From the cell containing the given text, extract its center point as (x, y) coordinate. 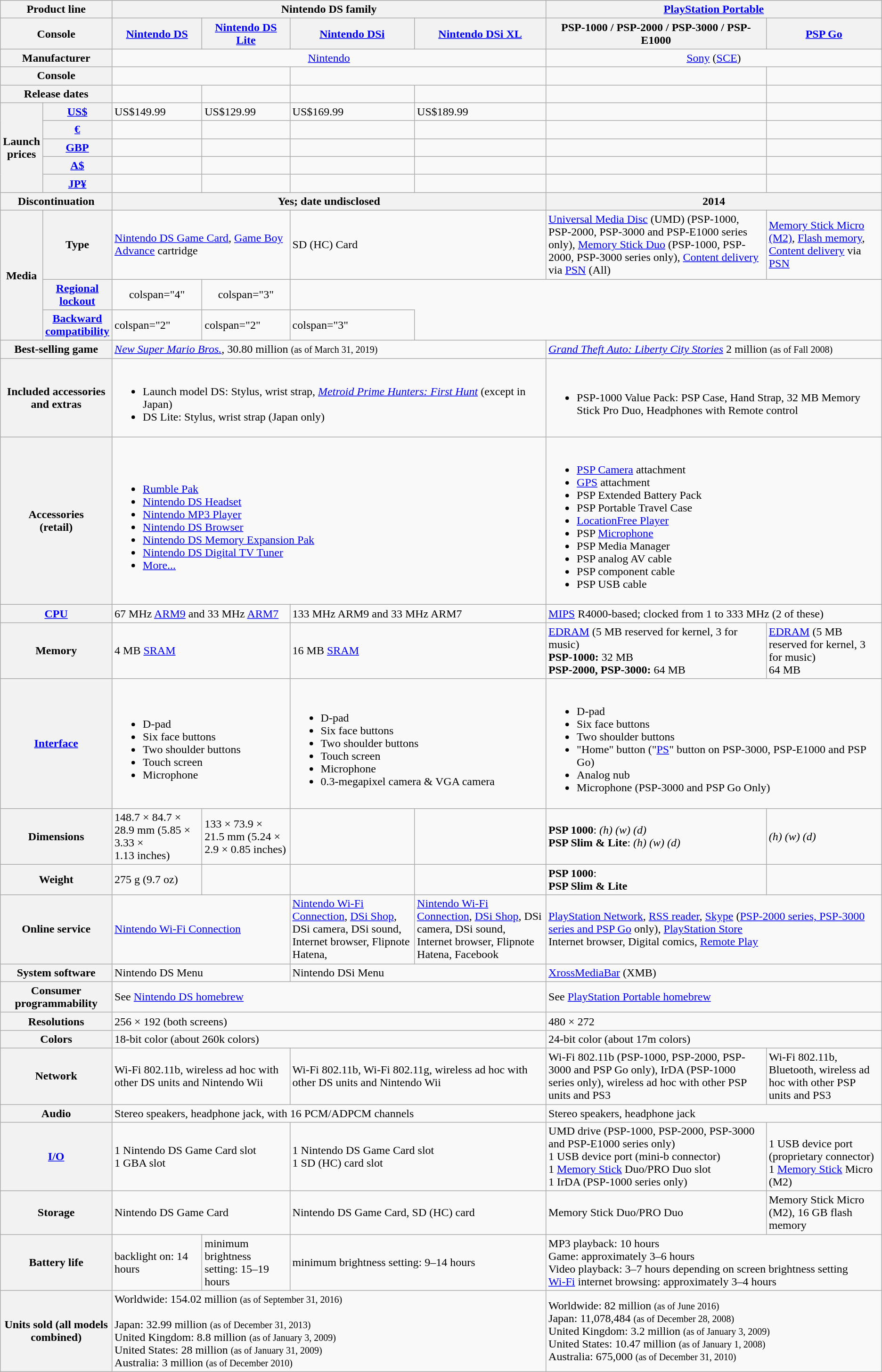
Memory Stick Micro (M2), 16 GB flash memory (824, 1213)
colspan="4" (157, 294)
Type (77, 244)
MIPS R4000-based; clocked from 1 to 333 MHz (2 of these) (714, 614)
Nintendo DS Game Card, SD (HC) card (418, 1213)
GBP (77, 147)
Discontinuation (57, 201)
Colors (57, 1039)
Wi-Fi 802.11b, wireless ad hoc withother DS units and Nintendo Wii (201, 1076)
275 g (9.7 oz) (157, 880)
Yes; date undisclosed (329, 201)
148.7 × 84.7 × 28.9 mm (5.85 × 3.33 × 1.13 inches) (157, 836)
Battery life (57, 1262)
New Super Mario Bros., 30.80 million (as of March 31, 2019) (329, 349)
Nintendo Wi-Fi Connection, DSi Shop, DSi camera, DSi sound, Internet browser, Flipnote Hatena, Facebook (481, 929)
Nintendo Wi-Fi Connection, DSi Shop, DSi camera, DSi sound, Internet browser, Flipnote Hatena, (352, 929)
Nintendo DSi Menu (418, 973)
Memory Stick Micro (M2), Flash memory, Content delivery via PSN (824, 244)
Storage (57, 1213)
US$ (77, 112)
PSP Go (824, 34)
256 × 192 (both screens) (329, 1021)
Resolutions (57, 1021)
Included accessories and extras (57, 398)
Wi-Fi 802.11b (PSP-1000, PSP-2000, PSP-3000 and PSP Go only), IrDA (PSP-1000 series only), wireless ad hoc with other PSP units and PS3 (656, 1076)
Nintendo Wi-Fi Connection (201, 929)
PSP-1000 / PSP-2000 / PSP-3000 / PSP-E1000 (656, 34)
Weight (57, 880)
Stereo speakers, headphone jack, with 16 PCM/ADPCM channels (329, 1113)
US$149.99 (157, 112)
Memory (57, 651)
Launch prices (22, 147)
1 USB device port (proprietary connector)1 Memory Stick Micro (M2) (824, 1157)
Network (57, 1076)
Nintendo DS Menu (201, 973)
Stereo speakers, headphone jack (714, 1113)
Launch model DS: Stylus, wrist strap, Metroid Prime Hunters: First Hunt (except in Japan)DS Lite: Stylus, wrist strap (Japan only) (329, 398)
Backward compatibility (77, 325)
Wi-Fi 802.11b, Wi-Fi 802.11g, wireless ad hoc with other DS units and Nintendo Wii (418, 1076)
backlight on: 14 hours (157, 1262)
Best-selling game (57, 349)
(h) (w) (d) (824, 836)
Accessories(retail) (57, 521)
PSP 1000: (h) (w) (d)PSP Slim & Lite: (h) (w) (d) (656, 836)
D-padSix face buttonsTwo shoulder buttons"Home" button ("PS" button on PSP-3000, PSP-E1000 and PSP Go)Analog nubMicrophone (PSP-3000 and PSP Go Only) (714, 743)
4 MB SRAM (201, 651)
Online service (57, 929)
US$189.99 (481, 112)
18-bit color (about 260k colors) (329, 1039)
Product line (57, 9)
US$169.99 (352, 112)
A$ (77, 165)
Nintendo DS family (329, 9)
Nintendo DSi (352, 34)
Media (22, 275)
Audio (57, 1113)
US$129.99 (246, 112)
Dimensions (57, 836)
2014 (714, 201)
EDRAM (5 MB reserved for kernel, 3 for music)64 MB (824, 651)
67 MHz ARM9 and 33 MHz ARM7 (201, 614)
Nintendo DS Lite (246, 34)
Consumer programmability (57, 997)
Sony (SCE) (714, 58)
Release dates (57, 94)
Units sold (all models combined) (57, 1331)
Nintendo (329, 58)
PSP 1000: PSP Slim & Lite (656, 880)
133 MHz ARM9 and 33 MHz ARM7 (418, 614)
PlayStation Portable (714, 9)
CPU (57, 614)
D-padSix face buttonsTwo shoulder buttonsTouch screenMicrophone0.3-megapixel camera & VGA camera (418, 743)
I/O (57, 1157)
EDRAM (5 MB reserved for kernel, 3 for music)PSP-1000: 32 MBPSP-2000, PSP-3000: 64 MB (656, 651)
minimum brightness setting: 9–14 hours (418, 1262)
1 Nintendo DS Game Card slot1 GBA slot (201, 1157)
Grand Theft Auto: Liberty City Stories 2 million (as of Fall 2008) (714, 349)
Wi-Fi 802.11b, Bluetooth, wireless ad hoc with other PSP units and PS3 (824, 1076)
€ (77, 130)
XrossMediaBar (XMB) (714, 973)
1 Nintendo DS Game Card slot1 SD (HC) card slot (418, 1157)
System software (57, 973)
Nintendo DS Game Card, Game Boy Advance cartridge (201, 244)
minimum brightness setting: 15–19 hours (246, 1262)
480 × 272 (714, 1021)
16 MB SRAM (418, 651)
D-padSix face buttonsTwo shoulder buttonsTouch screenMicrophone (201, 743)
JP¥ (77, 183)
Regional lockout (77, 294)
See PlayStation Portable homebrew (714, 997)
Nintendo DS (157, 34)
SD (HC) Card (418, 244)
See Nintendo DS homebrew (329, 997)
Memory Stick Duo/PRO Duo (656, 1213)
Nintendo DSi XL (481, 34)
Rumble PakNintendo DS HeadsetNintendo MP3 PlayerNintendo DS BrowserNintendo DS Memory Expansion PakNintendo DS Digital TV TunerMore... (329, 521)
Nintendo DS Game Card (201, 1213)
133 × 73.9 × 21.5 mm (5.24 × 2.9 × 0.85 inches) (246, 836)
PSP-1000 Value Pack: PSP Case, Hand Strap, 32 MB Memory Stick Pro Duo, Headphones with Remote control (714, 398)
Manufacturer (57, 58)
Interface (57, 743)
24-bit color (about 17m colors) (714, 1039)
